Determine the (X, Y) coordinate at the center of the cell enclosing the given text.  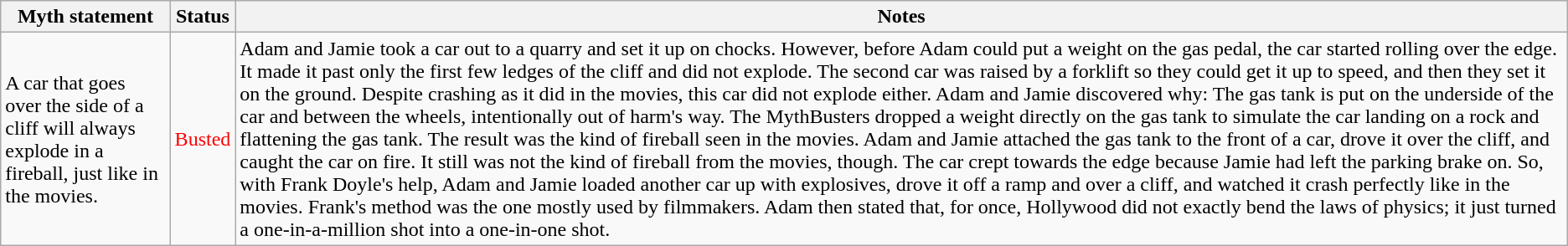
Notes (901, 17)
A car that goes over the side of a cliff will always explode in a fireball, just like in the movies. (85, 139)
Myth statement (85, 17)
Busted (203, 139)
Status (203, 17)
